Return the [X, Y] coordinate for the center point of the cell that contains the specified text.  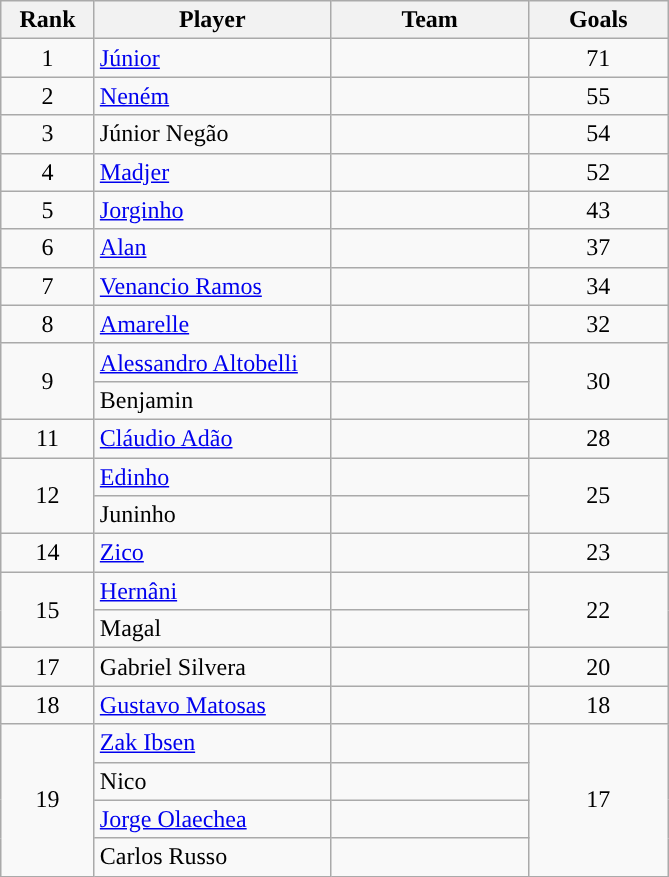
Jorge Olaechea [212, 819]
Hernâni [212, 591]
Madjer [212, 172]
1 [48, 58]
Goals [598, 20]
34 [598, 286]
3 [48, 134]
5 [48, 210]
Jorginho [212, 210]
9 [48, 381]
Carlos Russo [212, 857]
25 [598, 496]
11 [48, 438]
28 [598, 438]
Zico [212, 553]
43 [598, 210]
37 [598, 248]
Team [430, 20]
Magal [212, 629]
8 [48, 324]
Player [212, 20]
Neném [212, 96]
Alessandro Altobelli [212, 362]
Zak Ibsen [212, 743]
Júnior Negão [212, 134]
Nico [212, 781]
2 [48, 96]
32 [598, 324]
12 [48, 496]
Edinho [212, 477]
4 [48, 172]
Gustavo Matosas [212, 705]
23 [598, 553]
Rank [48, 20]
15 [48, 610]
Benjamin [212, 400]
7 [48, 286]
19 [48, 800]
Alan [212, 248]
54 [598, 134]
22 [598, 610]
55 [598, 96]
52 [598, 172]
14 [48, 553]
Júnior [212, 58]
Amarelle [212, 324]
20 [598, 667]
Gabriel Silvera [212, 667]
6 [48, 248]
Juninho [212, 515]
Venancio Ramos [212, 286]
71 [598, 58]
Cláudio Adão [212, 438]
30 [598, 381]
